Capture the cell that displays the provided text and extract its (X, Y) central coordinate. 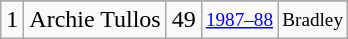
49 (184, 20)
1987–88 (239, 20)
Bradley (313, 20)
Archie Tullos (95, 20)
1 (12, 20)
